Return the (x, y) coordinate for the center point of the cell that contains the specified text.  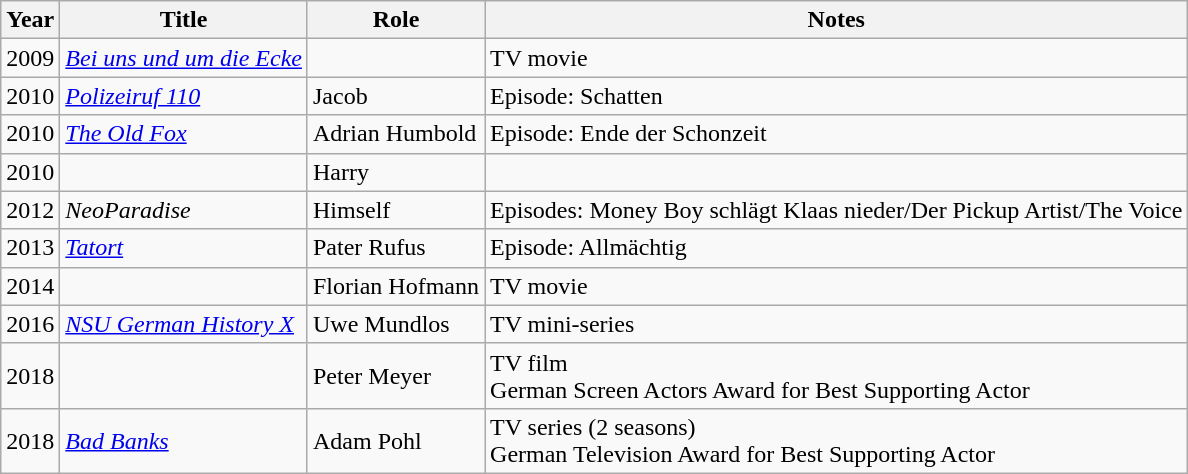
The Old Fox (184, 134)
Bei uns und um die Ecke (184, 58)
2013 (30, 248)
Episodes: Money Boy schlägt Klaas nieder/Der Pickup Artist/The Voice (836, 210)
Adam Pohl (396, 440)
NeoParadise (184, 210)
Adrian Humbold (396, 134)
Pater Rufus (396, 248)
Notes (836, 20)
TV mini-series (836, 324)
Title (184, 20)
2009 (30, 58)
2016 (30, 324)
Polizeiruf 110 (184, 96)
Jacob (396, 96)
Episode: Allmächtig (836, 248)
Himself (396, 210)
2012 (30, 210)
TV series (2 seasons)German Television Award for Best Supporting Actor (836, 440)
TV filmGerman Screen Actors Award for Best Supporting Actor (836, 376)
NSU German History X (184, 324)
Bad Banks (184, 440)
2014 (30, 286)
Harry (396, 172)
Episode: Schatten (836, 96)
Tatort (184, 248)
Role (396, 20)
Uwe Mundlos (396, 324)
Peter Meyer (396, 376)
Florian Hofmann (396, 286)
Year (30, 20)
Episode: Ende der Schonzeit (836, 134)
